Find where the given text appears and provide that cell's center as (X, Y) coordinate. 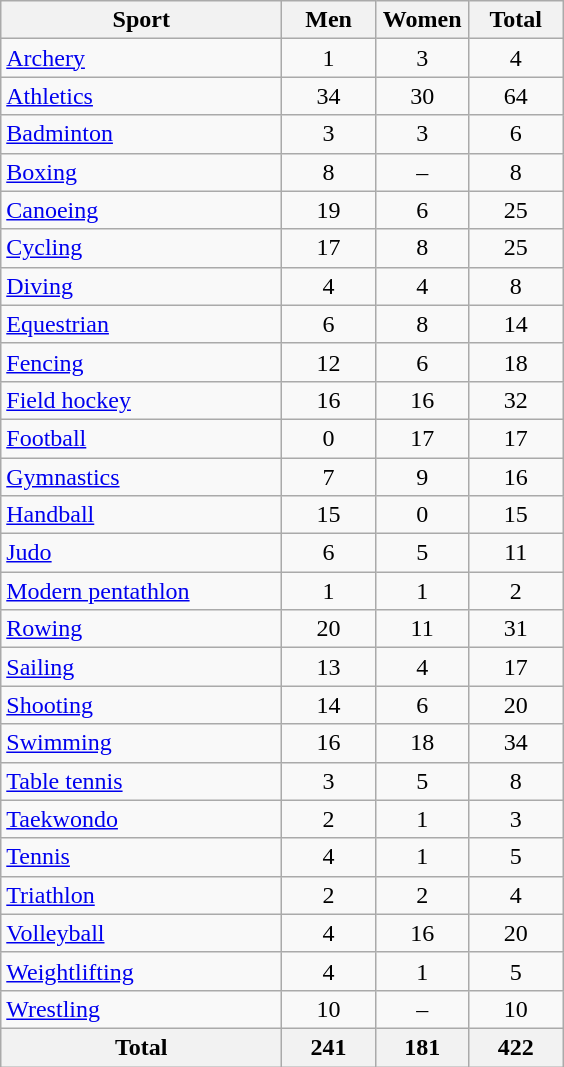
Handball (142, 515)
Sport (142, 20)
Cycling (142, 248)
422 (516, 1047)
Swimming (142, 743)
Athletics (142, 96)
Sailing (142, 667)
19 (329, 210)
Modern pentathlon (142, 591)
Equestrian (142, 324)
241 (329, 1047)
Taekwondo (142, 819)
30 (422, 96)
9 (422, 477)
Field hockey (142, 400)
Volleyball (142, 933)
Triathlon (142, 895)
Women (422, 20)
32 (516, 400)
Fencing (142, 362)
Badminton (142, 134)
Rowing (142, 629)
Men (329, 20)
31 (516, 629)
Gymnastics (142, 477)
Football (142, 438)
Wrestling (142, 1009)
13 (329, 667)
181 (422, 1047)
Weightlifting (142, 971)
64 (516, 96)
Boxing (142, 172)
Canoeing (142, 210)
Archery (142, 58)
7 (329, 477)
Tennis (142, 857)
Table tennis (142, 781)
Shooting (142, 705)
Judo (142, 553)
Diving (142, 286)
12 (329, 362)
